Capture the cell that displays the provided text and extract its [x, y] central coordinate. 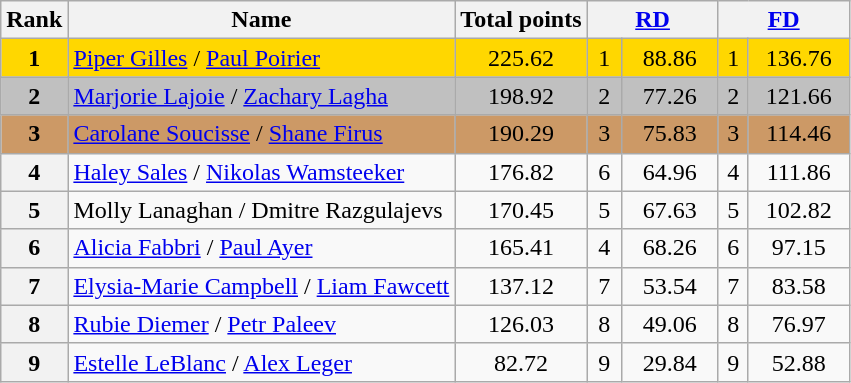
Marjorie Lajoie / Zachary Lagha [262, 96]
165.41 [521, 248]
88.86 [670, 58]
136.76 [798, 58]
64.96 [670, 172]
Rubie Diemer / Petr Paleev [262, 324]
67.63 [670, 210]
76.97 [798, 324]
198.92 [521, 96]
114.46 [798, 134]
77.26 [670, 96]
29.84 [670, 362]
102.82 [798, 210]
190.29 [521, 134]
225.62 [521, 58]
Molly Lanaghan / Dmitre Razgulajevs [262, 210]
Name [262, 20]
82.72 [521, 362]
FD [784, 20]
170.45 [521, 210]
137.12 [521, 286]
49.06 [670, 324]
121.66 [798, 96]
Rank [34, 20]
111.86 [798, 172]
Haley Sales / Nikolas Wamsteeker [262, 172]
83.58 [798, 286]
52.88 [798, 362]
RD [652, 20]
Total points [521, 20]
126.03 [521, 324]
Carolane Soucisse / Shane Firus [262, 134]
Estelle LeBlanc / Alex Leger [262, 362]
97.15 [798, 248]
176.82 [521, 172]
53.54 [670, 286]
Alicia Fabbri / Paul Ayer [262, 248]
75.83 [670, 134]
Elysia-Marie Campbell / Liam Fawcett [262, 286]
Piper Gilles / Paul Poirier [262, 58]
68.26 [670, 248]
